Extract the [x, y] coordinate from the center of the cell holding the provided text.  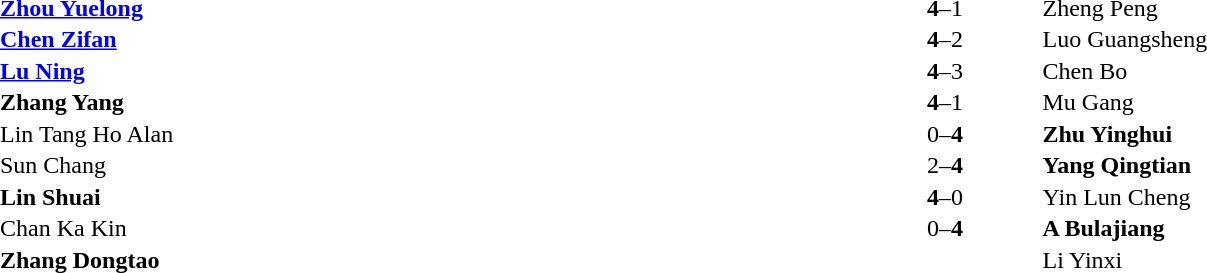
4–1 [944, 103]
4–0 [944, 197]
4–3 [944, 71]
4–2 [944, 39]
2–4 [944, 165]
